Detect which cell encompasses the target text, then output its (X, Y) center coordinate. 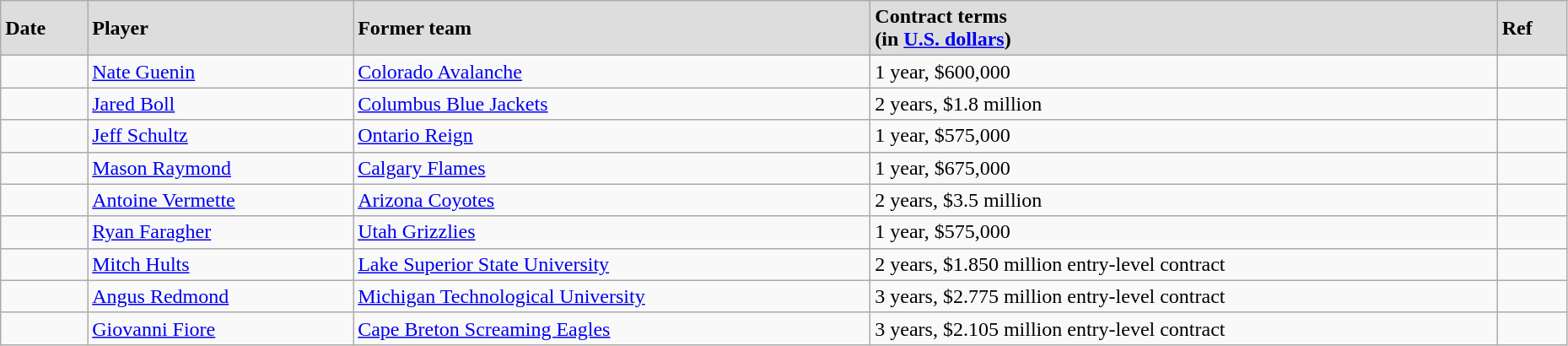
Mitch Hults (221, 264)
Columbus Blue Jackets (612, 104)
Jared Boll (221, 104)
Nate Guenin (221, 72)
1 year, $600,000 (1184, 72)
Antoine Vermette (221, 200)
Arizona Coyotes (612, 200)
Player (221, 29)
Colorado Avalanche (612, 72)
Ontario Reign (612, 136)
3 years, $2.775 million entry-level contract (1184, 296)
2 years, $3.5 million (1184, 200)
Former team (612, 29)
Jeff Schultz (221, 136)
Mason Raymond (221, 168)
Utah Grizzlies (612, 232)
Michigan Technological University (612, 296)
3 years, $2.105 million entry-level contract (1184, 328)
Ryan Faragher (221, 232)
Lake Superior State University (612, 264)
1 year, $675,000 (1184, 168)
Date (44, 29)
2 years, $1.8 million (1184, 104)
Angus Redmond (221, 296)
Calgary Flames (612, 168)
Ref (1532, 29)
Cape Breton Screaming Eagles (612, 328)
Contract terms(in U.S. dollars) (1184, 29)
Giovanni Fiore (221, 328)
2 years, $1.850 million entry-level contract (1184, 264)
